Return the (X, Y) coordinate for the center point of the cell that contains the specified text.  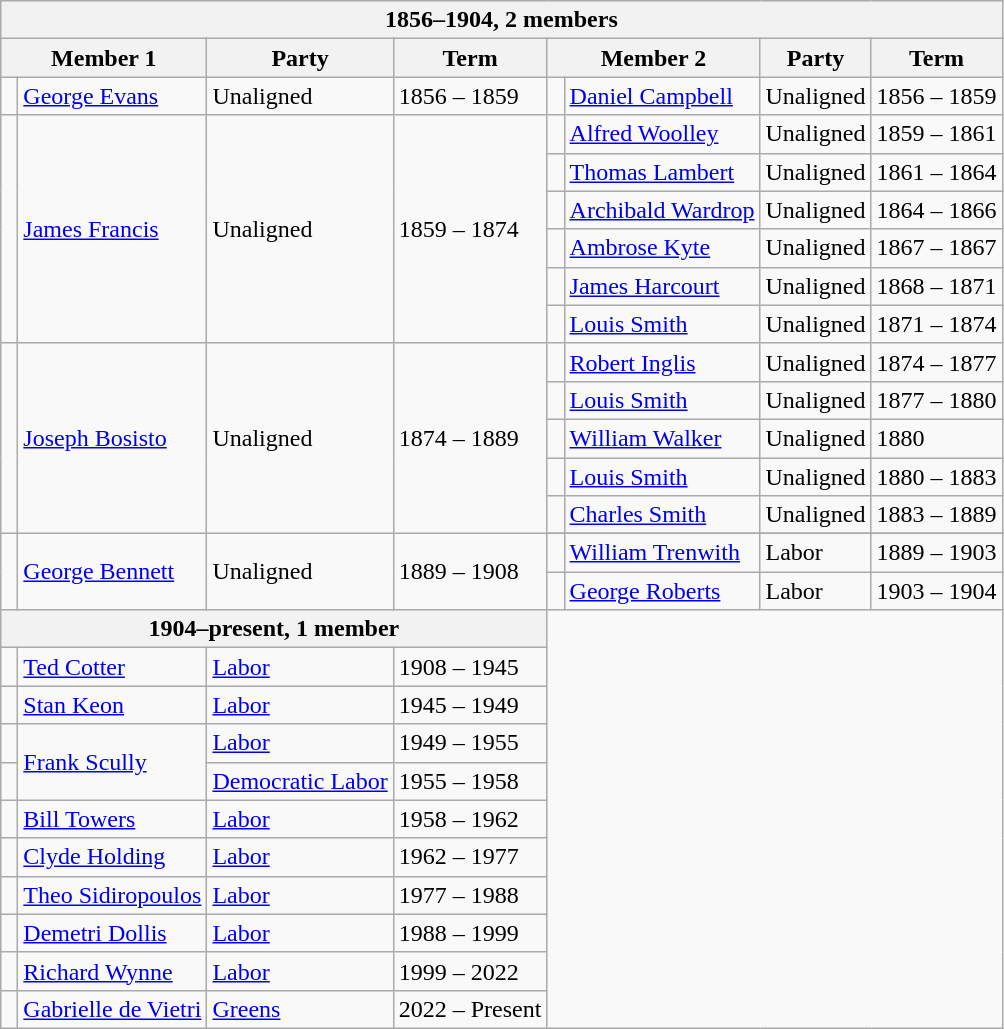
1955 – 1958 (470, 781)
Charles Smith (662, 515)
1868 – 1871 (936, 286)
Demetri Dollis (112, 933)
George Evans (112, 96)
1880 – 1883 (936, 477)
1864 – 1866 (936, 210)
Robert Inglis (662, 362)
1908 – 1945 (470, 667)
William Walker (662, 438)
1867 – 1867 (936, 248)
1883 – 1889 (936, 515)
1889 – 1908 (470, 572)
1859 – 1861 (936, 134)
George Bennett (112, 572)
1999 – 2022 (470, 971)
1874 – 1877 (936, 362)
1856–1904, 2 members (502, 20)
Democratic Labor (300, 781)
Ted Cotter (112, 667)
1945 – 1949 (470, 705)
2022 – Present (470, 1009)
1859 – 1874 (470, 229)
Greens (300, 1009)
1904–present, 1 member (274, 629)
1871 – 1874 (936, 324)
Clyde Holding (112, 857)
William Trenwith (662, 553)
1903 – 1904 (936, 591)
Frank Scully (112, 762)
Richard Wynne (112, 971)
Gabrielle de Vietri (112, 1009)
1977 – 1988 (470, 895)
Archibald Wardrop (662, 210)
1877 – 1880 (936, 400)
James Francis (112, 229)
1958 – 1962 (470, 819)
Member 1 (104, 58)
James Harcourt (662, 286)
1889 – 1903 (936, 553)
1861 – 1864 (936, 172)
1988 – 1999 (470, 933)
1880 (936, 438)
Thomas Lambert (662, 172)
Theo Sidiropoulos (112, 895)
Alfred Woolley (662, 134)
Daniel Campbell (662, 96)
George Roberts (662, 591)
Member 2 (654, 58)
1962 – 1977 (470, 857)
Ambrose Kyte (662, 248)
1874 – 1889 (470, 438)
Joseph Bosisto (112, 438)
1949 – 1955 (470, 743)
Stan Keon (112, 705)
Bill Towers (112, 819)
